Return [X, Y] of the center of cell containing provided text 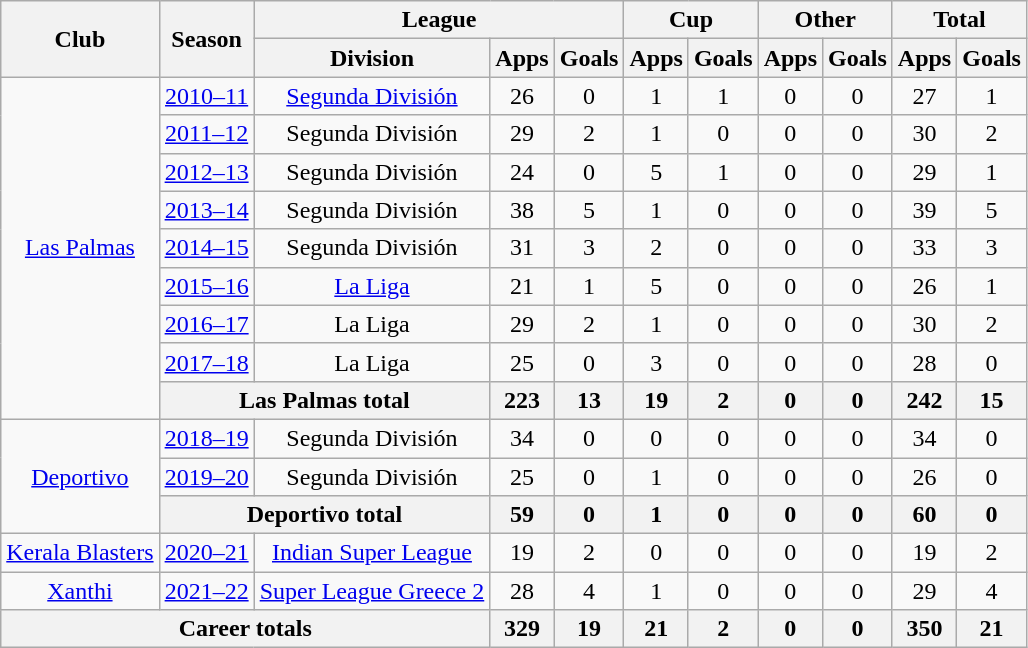
2020–21 [206, 553]
39 [924, 210]
Las Palmas total [324, 400]
Kerala Blasters [80, 553]
2011–12 [206, 134]
2010–11 [206, 96]
Club [80, 39]
Season [206, 39]
Deportivo total [324, 515]
15 [992, 400]
13 [589, 400]
31 [522, 248]
2014–15 [206, 248]
Division [372, 58]
Xanthi [80, 591]
Deportivo [80, 476]
60 [924, 515]
2017–18 [206, 362]
350 [924, 629]
Las Palmas [80, 248]
Cup [691, 20]
Career totals [246, 629]
Super League Greece 2 [372, 591]
2021–22 [206, 591]
2013–14 [206, 210]
Total [959, 20]
Other [825, 20]
223 [522, 400]
33 [924, 248]
2015–16 [206, 286]
League [439, 20]
38 [522, 210]
329 [522, 629]
2012–13 [206, 172]
2016–17 [206, 324]
24 [522, 172]
59 [522, 515]
2019–20 [206, 477]
Indian Super League [372, 553]
2018–19 [206, 438]
242 [924, 400]
27 [924, 96]
